From the cell containing the given text, extract its center point as (x, y) coordinate. 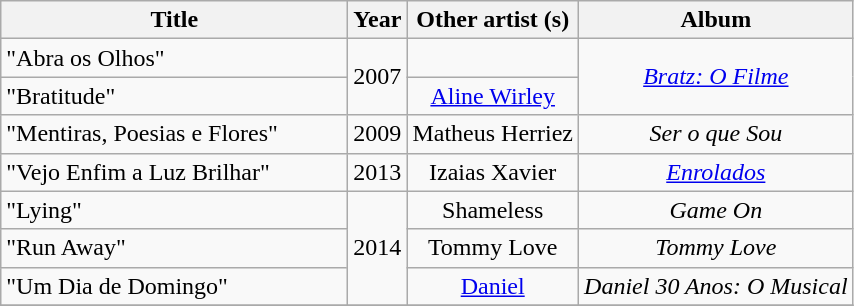
Title (174, 20)
Izaias Xavier (493, 172)
"Run Away" (174, 248)
Matheus Herriez (493, 134)
Ser o que Sou (716, 134)
Bratz: O Filme (716, 77)
2014 (378, 248)
Album (716, 20)
Daniel (493, 286)
Daniel 30 Anos: O Musical (716, 286)
Other artist (s) (493, 20)
Shameless (493, 210)
Aline Wirley (493, 96)
"Abra os Olhos" (174, 58)
"Mentiras, Poesias e Flores" (174, 134)
2009 (378, 134)
"Um Dia de Domingo" (174, 286)
"Lying" (174, 210)
Game On (716, 210)
Year (378, 20)
Enrolados (716, 172)
"Vejo Enfim a Luz Brilhar" (174, 172)
"Bratitude" (174, 96)
2013 (378, 172)
2007 (378, 77)
